Determine the (x, y) coordinate at the center of the cell enclosing the given text.  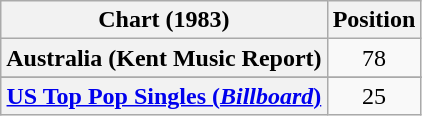
Position (374, 20)
US Top Pop Singles (Billboard) (164, 96)
Chart (1983) (164, 20)
78 (374, 58)
Australia (Kent Music Report) (164, 58)
25 (374, 96)
